Capture the cell that displays the provided text and extract its [X, Y] central coordinate. 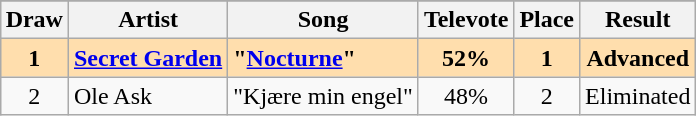
Eliminated [638, 96]
Televote [466, 20]
Draw [34, 20]
Secret Garden [148, 58]
Song [324, 20]
Place [547, 20]
"Nocturne" [324, 58]
Result [638, 20]
Artist [148, 20]
48% [466, 96]
Ole Ask [148, 96]
"Kjære min engel" [324, 96]
Advanced [638, 58]
52% [466, 58]
